Determine the (X, Y) coordinate at the center of the cell enclosing the given text.  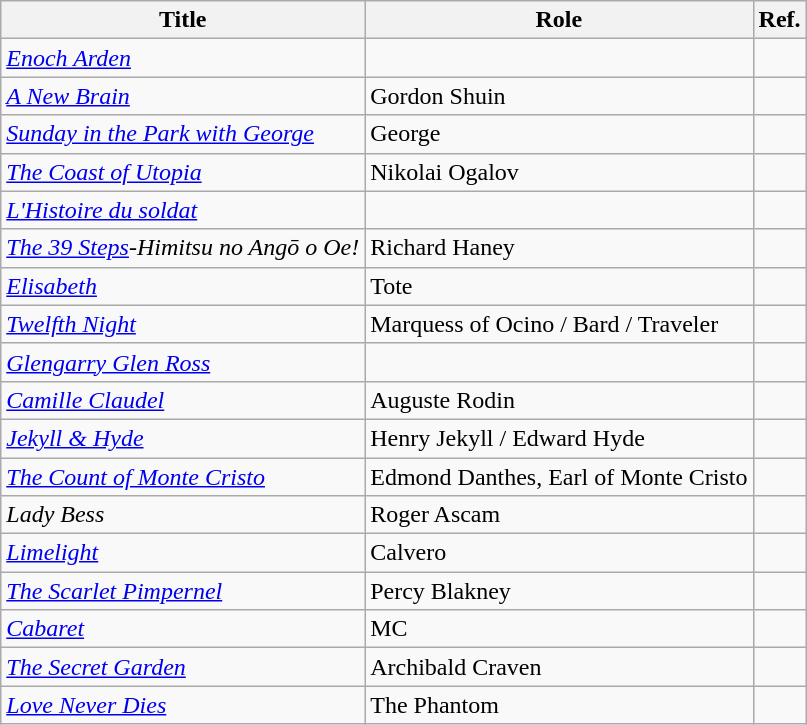
Edmond Danthes, Earl of Monte Cristo (559, 477)
Limelight (183, 553)
Archibald Craven (559, 667)
Glengarry Glen Ross (183, 362)
Richard Haney (559, 248)
Ref. (780, 20)
George (559, 134)
The Count of Monte Cristo (183, 477)
Sunday in the Park with George (183, 134)
Tote (559, 286)
Title (183, 20)
Calvero (559, 553)
Percy Blakney (559, 591)
L'Histoire du soldat (183, 210)
A New Brain (183, 96)
Cabaret (183, 629)
Roger Ascam (559, 515)
Nikolai Ogalov (559, 172)
MC (559, 629)
Auguste Rodin (559, 400)
The Phantom (559, 705)
Twelfth Night (183, 324)
The Coast of Utopia (183, 172)
Love Never Dies (183, 705)
Henry Jekyll / Edward Hyde (559, 438)
The Scarlet Pimpernel (183, 591)
Camille Claudel (183, 400)
The Secret Garden (183, 667)
The 39 Steps-Himitsu no Angō o Oe! (183, 248)
Enoch Arden (183, 58)
Gordon Shuin (559, 96)
Role (559, 20)
Lady Bess (183, 515)
Elisabeth (183, 286)
Jekyll & Hyde (183, 438)
Marquess of Ocino / Bard / Traveler (559, 324)
